Return the (X, Y) coordinate for the center point of the cell that contains the specified text.  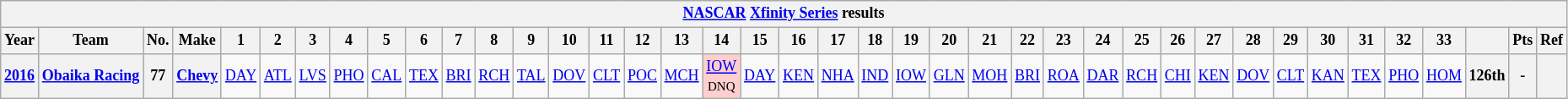
GLN (949, 76)
CAL (386, 76)
POC (643, 76)
1 (240, 41)
11 (607, 41)
18 (876, 41)
Make (197, 41)
Year (20, 41)
6 (424, 41)
17 (838, 41)
HOM (1444, 76)
Pts (1523, 41)
Chevy (197, 76)
29 (1291, 41)
7 (459, 41)
IOWDNQ (722, 76)
ATL (278, 76)
KAN (1328, 76)
32 (1404, 41)
26 (1177, 41)
23 (1063, 41)
4 (349, 41)
NASCAR Xfinity Series results (784, 14)
MCH (682, 76)
77 (159, 76)
CHI (1177, 76)
Ref (1552, 41)
2016 (20, 76)
21 (990, 41)
NHA (838, 76)
ROA (1063, 76)
28 (1253, 41)
19 (911, 41)
31 (1366, 41)
MOH (990, 76)
13 (682, 41)
- (1523, 76)
27 (1214, 41)
No. (159, 41)
33 (1444, 41)
LVS (312, 76)
TAL (531, 76)
Obaika Racing (90, 76)
3 (312, 41)
126th (1487, 76)
5 (386, 41)
16 (799, 41)
30 (1328, 41)
25 (1142, 41)
8 (494, 41)
15 (760, 41)
IOW (911, 76)
20 (949, 41)
9 (531, 41)
IND (876, 76)
14 (722, 41)
10 (569, 41)
DAR (1103, 76)
12 (643, 41)
24 (1103, 41)
22 (1027, 41)
Team (90, 41)
2 (278, 41)
